Detect which cell encompasses the target text, then output its [x, y] center coordinate. 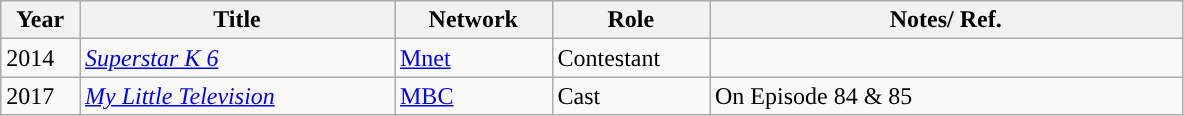
MBC [473, 96]
Mnet [473, 58]
2014 [40, 58]
Notes/ Ref. [946, 20]
Cast [631, 96]
Year [40, 20]
On Episode 84 & 85 [946, 96]
2017 [40, 96]
My Little Television [238, 96]
Contestant [631, 58]
Title [238, 20]
Network [473, 20]
Role [631, 20]
Superstar K 6 [238, 58]
